Find where the given text appears and provide that cell's center as [x, y] coordinate. 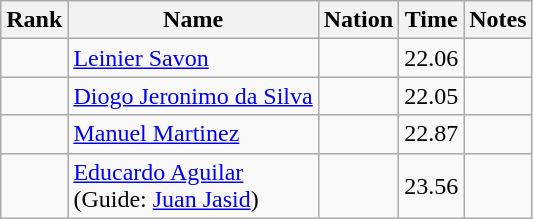
23.56 [432, 186]
Notes [498, 20]
22.87 [432, 134]
Nation [358, 20]
Rank [34, 20]
Time [432, 20]
Educardo Aguilar(Guide: Juan Jasid) [193, 186]
Name [193, 20]
22.06 [432, 58]
22.05 [432, 96]
Leinier Savon [193, 58]
Diogo Jeronimo da Silva [193, 96]
Manuel Martinez [193, 134]
